Scan for the cell matching the given text and deliver its [X, Y] coordinate at center. 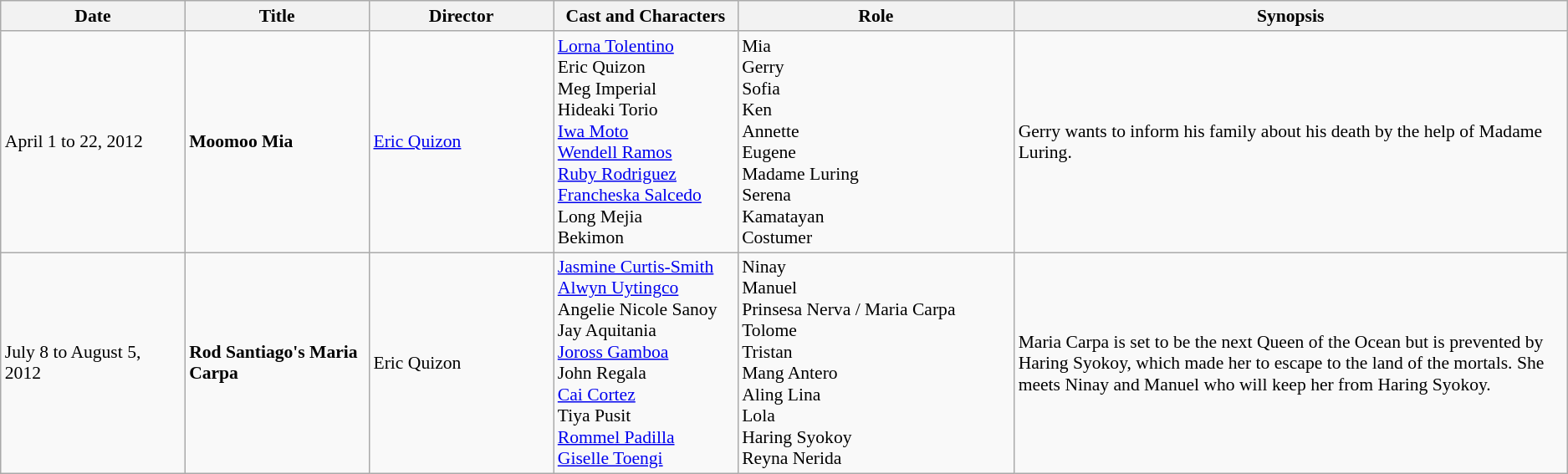
April 1 to 22, 2012 [93, 142]
MiaGerrySofiaKenAnnetteEugeneMadame LuringSerenaKamatayanCostumer [876, 142]
Cast and Characters [646, 16]
Lorna TolentinoEric QuizonMeg ImperialHideaki TorioIwa MotoWendell RamosRuby RodriguezFrancheska SalcedoLong MejiaBekimon [646, 142]
Date [93, 16]
July 8 to August 5, 2012 [93, 363]
NinayManuelPrinsesa Nerva / Maria CarpaTolomeTristanMang AnteroAling LinaLolaHaring SyokoyReyna Nerida [876, 363]
Rod Santiago's Maria Carpa [277, 363]
Jasmine Curtis-SmithAlwyn UytingcoAngelie Nicole SanoyJay AquitaniaJoross GamboaJohn RegalaCai CortezTiya PusitRommel PadillaGiselle Toengi [646, 363]
Synopsis [1291, 16]
Gerry wants to inform his family about his death by the help of Madame Luring. [1291, 142]
Moomoo Mia [277, 142]
Role [876, 16]
Director [461, 16]
Title [277, 16]
